Return [x, y] of the center of cell containing provided text 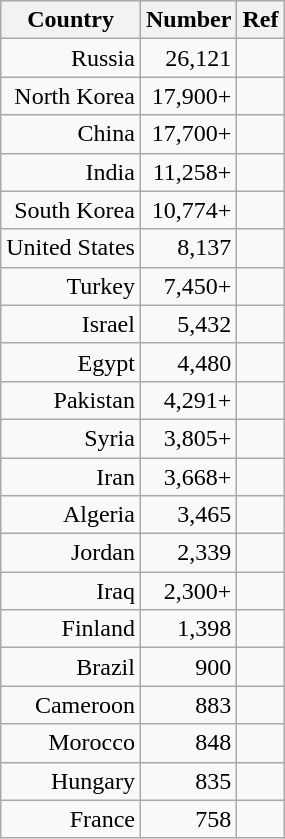
Egypt [71, 362]
Russia [71, 58]
4,291+ [188, 400]
France [71, 819]
2,339 [188, 553]
India [71, 172]
Algeria [71, 515]
883 [188, 705]
3,805+ [188, 438]
Hungary [71, 781]
17,900+ [188, 96]
835 [188, 781]
Iran [71, 477]
Brazil [71, 667]
Pakistan [71, 400]
3,668+ [188, 477]
Syria [71, 438]
848 [188, 743]
17,700+ [188, 134]
2,300+ [188, 591]
4,480 [188, 362]
North Korea [71, 96]
10,774+ [188, 210]
Cameroon [71, 705]
Turkey [71, 286]
United States [71, 248]
5,432 [188, 324]
Number [188, 20]
China [71, 134]
Jordan [71, 553]
Country [71, 20]
11,258+ [188, 172]
3,465 [188, 515]
7,450+ [188, 286]
South Korea [71, 210]
758 [188, 819]
Israel [71, 324]
26,121 [188, 58]
Finland [71, 629]
Morocco [71, 743]
900 [188, 667]
1,398 [188, 629]
8,137 [188, 248]
Ref [260, 20]
Iraq [71, 591]
